Return the (x, y) coordinate for the center point of the cell that contains the specified text.  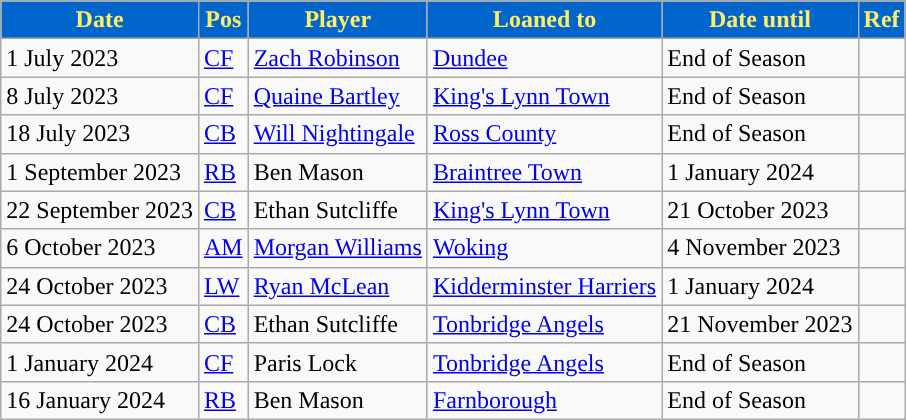
Will Nightingale (338, 134)
Zach Robinson (338, 58)
Dundee (544, 58)
Quaine Bartley (338, 96)
Pos (223, 20)
LW (223, 286)
22 September 2023 (100, 210)
Kidderminster Harriers (544, 286)
Morgan Williams (338, 248)
Paris Lock (338, 362)
21 November 2023 (760, 324)
21 October 2023 (760, 210)
Player (338, 20)
6 October 2023 (100, 248)
1 July 2023 (100, 58)
18 July 2023 (100, 134)
Woking (544, 248)
16 January 2024 (100, 400)
Date (100, 20)
Ross County (544, 134)
4 November 2023 (760, 248)
1 September 2023 (100, 172)
Ryan McLean (338, 286)
Braintree Town (544, 172)
Loaned to (544, 20)
8 July 2023 (100, 96)
AM (223, 248)
Farnborough (544, 400)
Date until (760, 20)
Ref (882, 20)
